Return [x, y] of the center of cell containing provided text 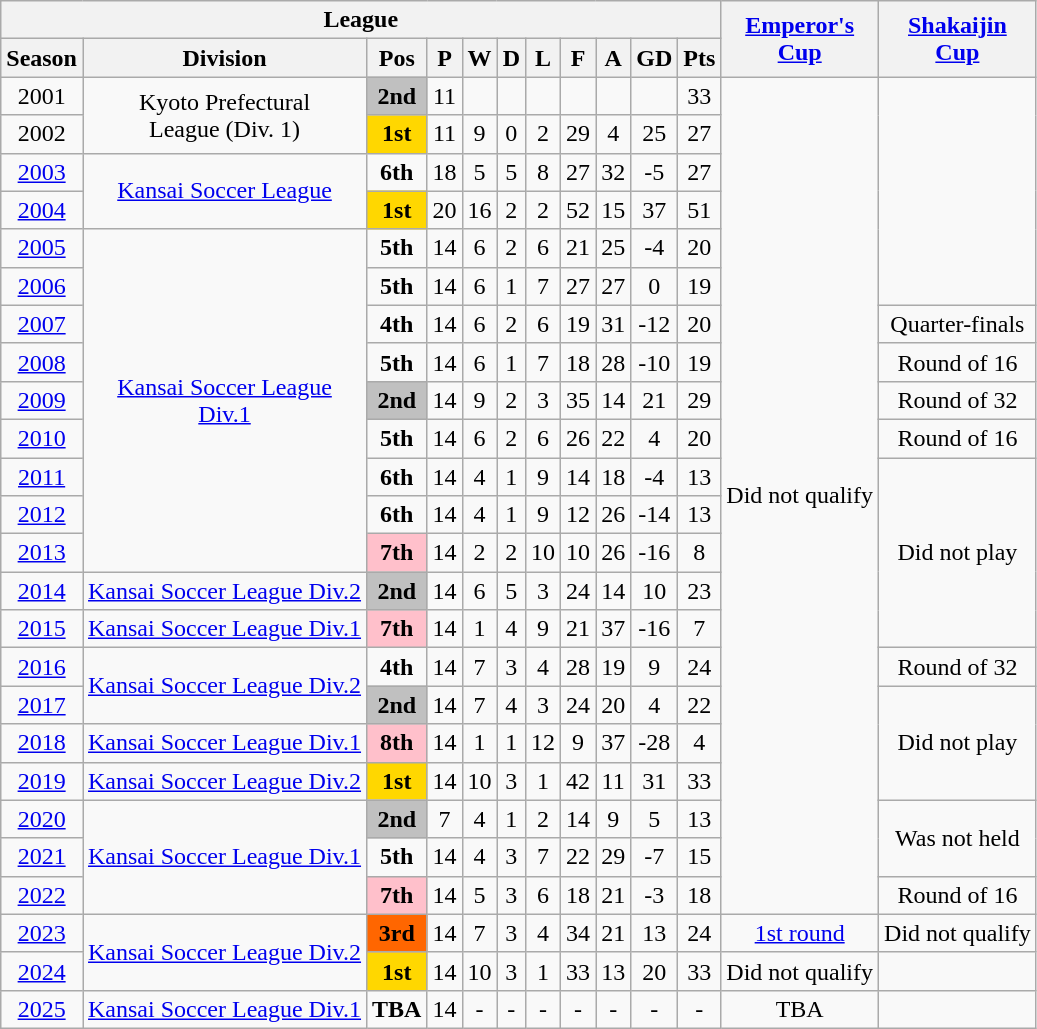
2001 [42, 96]
A [614, 58]
W [480, 58]
2009 [42, 400]
2018 [42, 743]
1st round [800, 933]
2010 [42, 438]
8th [397, 743]
2019 [42, 781]
Pts [700, 58]
ShakaijinCup [958, 39]
52 [578, 210]
Was not held [958, 838]
42 [578, 781]
2004 [42, 210]
-14 [654, 515]
-5 [654, 172]
2017 [42, 705]
2015 [42, 629]
L [544, 58]
2008 [42, 362]
51 [700, 210]
3rd [397, 933]
GD [654, 58]
2006 [42, 286]
-10 [654, 362]
P [444, 58]
2003 [42, 172]
2002 [42, 134]
-12 [654, 324]
Emperor'sCup [800, 39]
23 [700, 591]
Division [224, 58]
Kansai Soccer LeagueDiv.1 [224, 400]
Quarter-finals [958, 324]
2024 [42, 971]
D [511, 58]
2016 [42, 667]
2012 [42, 515]
League [361, 20]
2013 [42, 553]
Pos [397, 58]
Kansai Soccer League [224, 191]
2022 [42, 895]
Season [42, 58]
35 [578, 400]
2025 [42, 1009]
16 [480, 210]
2021 [42, 857]
2005 [42, 248]
32 [614, 172]
2007 [42, 324]
2023 [42, 933]
2014 [42, 591]
-28 [654, 743]
F [578, 58]
Kyoto Prefectural League (Div. 1) [224, 115]
-3 [654, 895]
-7 [654, 857]
2011 [42, 477]
2020 [42, 819]
34 [578, 933]
